Return the [x, y] coordinate for the center point of the cell that contains the specified text.  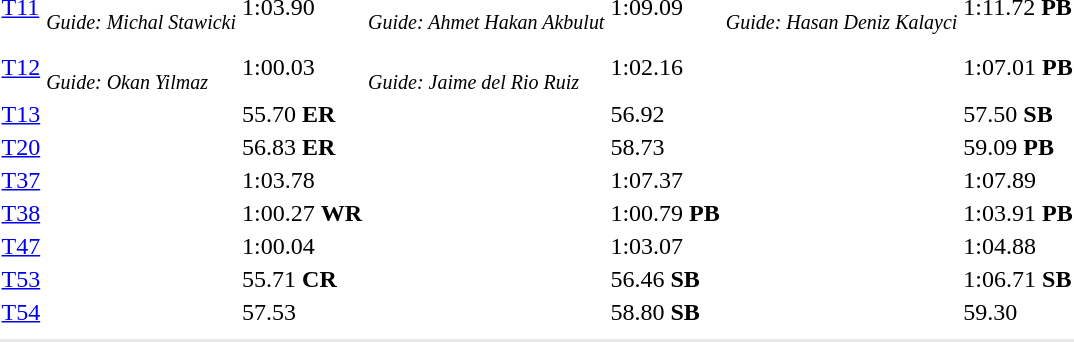
T12 [21, 68]
T37 [21, 180]
T38 [21, 213]
56.92 [665, 114]
T20 [21, 147]
59.30 [1018, 312]
T53 [21, 279]
T47 [21, 246]
T13 [21, 114]
1:07.89 [1018, 180]
Guide: Jaime del Rio Ruiz [486, 68]
1:03.91 PB [1018, 213]
1:03.07 [665, 246]
56.46 SB [665, 279]
1:07.37 [665, 180]
1:02.16 [665, 68]
58.73 [665, 147]
T54 [21, 312]
Guide: Okan Yilmaz [142, 68]
1:03.78 [302, 180]
1:04.88 [1018, 246]
1:00.04 [302, 246]
58.80 SB [665, 312]
57.50 SB [1018, 114]
1:00.79 PB [665, 213]
56.83 ER [302, 147]
57.53 [302, 312]
55.71 CR [302, 279]
1:07.01 PB [1018, 68]
1:00.03 [302, 68]
59.09 PB [1018, 147]
1:06.71 SB [1018, 279]
1:00.27 WR [302, 213]
55.70 ER [302, 114]
